Return the (x, y) coordinate for the center point of the cell that contains the specified text.  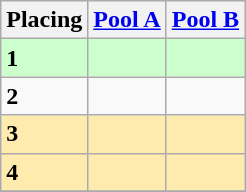
4 (44, 172)
1 (44, 58)
Pool A (127, 20)
Pool B (205, 20)
3 (44, 134)
2 (44, 96)
Placing (44, 20)
